Output the [x, y] coordinate of the center of the cell containing the given text.  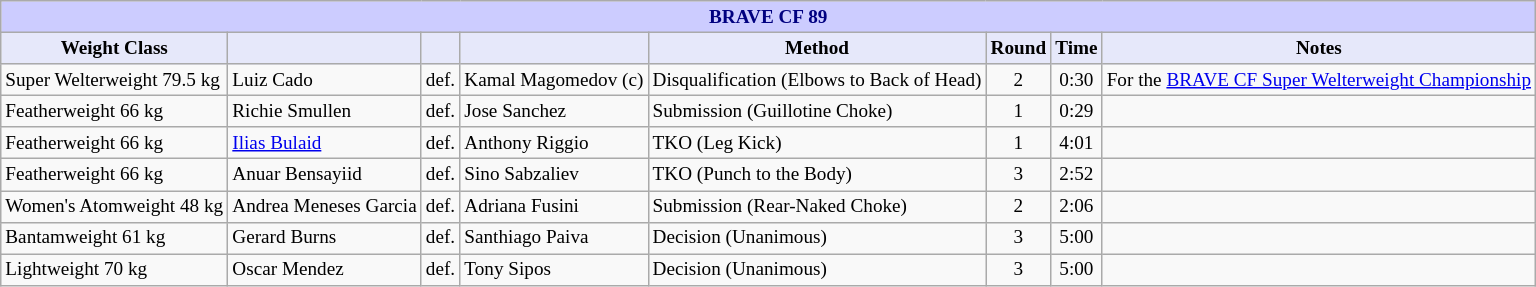
Round [1018, 48]
Luiz Cado [325, 80]
Gerard Burns [325, 238]
Jose Sanchez [554, 111]
Super Welterweight 79.5 kg [114, 80]
Sino Sabzaliev [554, 175]
Anthony Riggio [554, 143]
Submission (Rear-Naked Choke) [817, 206]
TKO (Punch to the Body) [817, 175]
Adriana Fusini [554, 206]
0:30 [1076, 80]
Submission (Guillotine Choke) [817, 111]
Tony Sipos [554, 270]
Lightweight 70 kg [114, 270]
2:52 [1076, 175]
4:01 [1076, 143]
Method [817, 48]
TKO (Leg Kick) [817, 143]
Women's Atomweight 48 kg [114, 206]
Bantamweight 61 kg [114, 238]
Santhiago Paiva [554, 238]
Oscar Mendez [325, 270]
Richie Smullen [325, 111]
0:29 [1076, 111]
Kamal Magomedov (c) [554, 80]
BRAVE CF 89 [768, 17]
2:06 [1076, 206]
Ilias Bulaid [325, 143]
Notes [1318, 48]
Andrea Meneses Garcia [325, 206]
Time [1076, 48]
Anuar Bensayiid [325, 175]
Weight Class [114, 48]
For the BRAVE CF Super Welterweight Championship [1318, 80]
Disqualification (Elbows to Back of Head) [817, 80]
